Extract the [x, y] coordinate from the center of the cell holding the provided text.  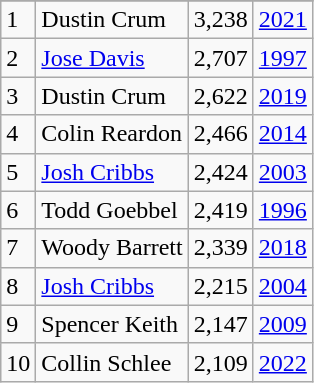
2,215 [220, 286]
2,147 [220, 324]
8 [18, 286]
2,424 [220, 172]
2003 [282, 172]
1996 [282, 210]
Jose Davis [112, 58]
1997 [282, 58]
2021 [282, 20]
Woody Barrett [112, 248]
2,419 [220, 210]
Colin Reardon [112, 134]
3 [18, 96]
2014 [282, 134]
3,238 [220, 20]
2,109 [220, 362]
10 [18, 362]
2,707 [220, 58]
2022 [282, 362]
6 [18, 210]
2019 [282, 96]
2,622 [220, 96]
2018 [282, 248]
Todd Goebbel [112, 210]
9 [18, 324]
5 [18, 172]
7 [18, 248]
2004 [282, 286]
4 [18, 134]
2,466 [220, 134]
2 [18, 58]
2,339 [220, 248]
1 [18, 20]
Collin Schlee [112, 362]
Spencer Keith [112, 324]
2009 [282, 324]
